Scan for the cell matching the given text and deliver its (x, y) coordinate at center. 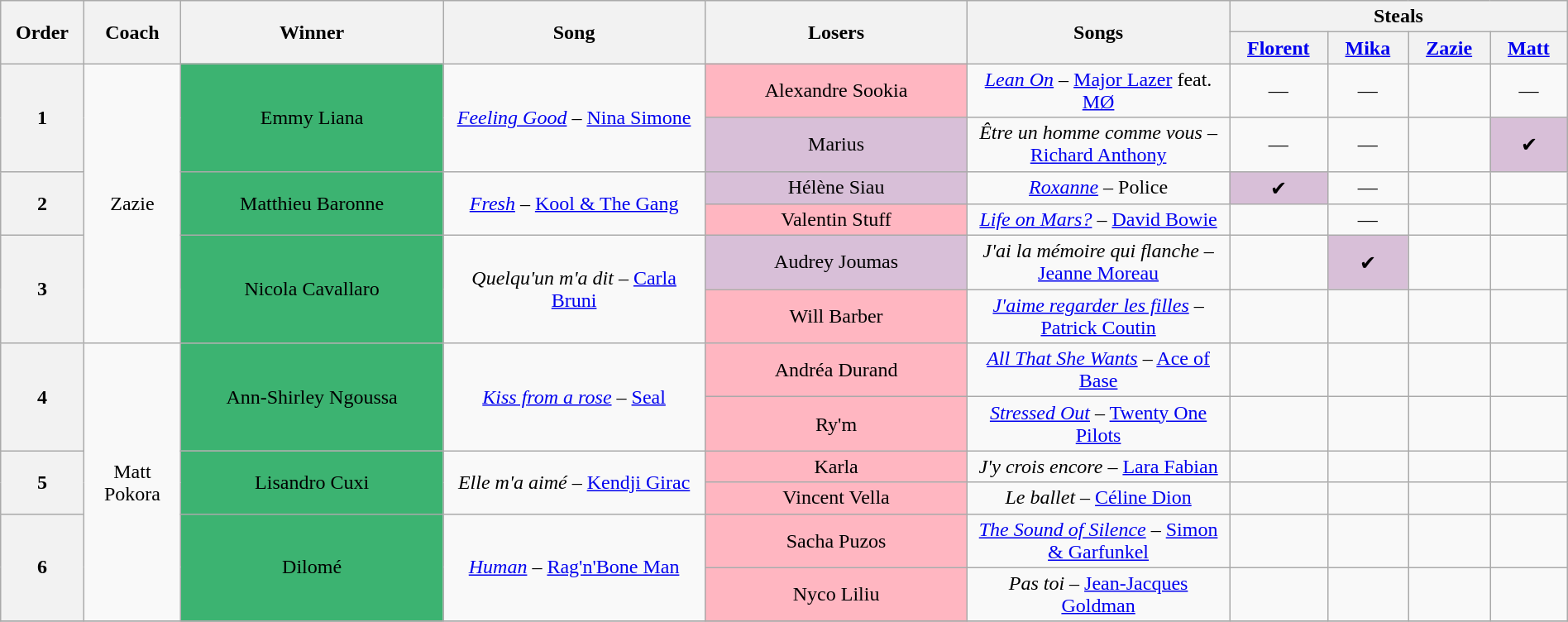
Sacha Puzos (837, 541)
Nyco Liliu (837, 594)
Stressed Out – Twenty One Pilots (1098, 423)
Marius (837, 144)
Steals (1399, 17)
Songs (1098, 32)
Matthieu Baronne (313, 203)
Vincent Vella (837, 498)
Song (574, 32)
Audrey Joumas (837, 263)
Kiss from a rose – Seal (574, 397)
Losers (837, 32)
Le ballet – Céline Dion (1098, 498)
Quelqu'un m'a dit – Carla Bruni (574, 289)
Nicola Cavallaro (313, 289)
Karla (837, 466)
Roxanne – Police (1098, 188)
Matt Pokora (132, 482)
Fresh – Kool & The Gang (574, 203)
Elle m'a aimé – Kendji Girac (574, 482)
All That She Wants – Ace of Base (1098, 371)
Life on Mars? – David Bowie (1098, 220)
1 (43, 117)
Florent (1279, 48)
Winner (313, 32)
2 (43, 203)
Coach (132, 32)
Matt (1529, 48)
Lean On – Major Lazer feat. MØ (1098, 91)
Andréa Durand (837, 371)
Feeling Good – Nina Simone (574, 117)
J'ai la mémoire qui flanche – Jeanne Moreau (1098, 263)
The Sound of Silence – Simon & Garfunkel (1098, 541)
J'y crois encore – Lara Fabian (1098, 466)
Mika (1368, 48)
Valentin Stuff (837, 220)
Human – Rag'n'Bone Man (574, 567)
Ry'm (837, 423)
Order (43, 32)
6 (43, 567)
Ann-Shirley Ngoussa (313, 397)
Alexandre Sookia (837, 91)
Lisandro Cuxi (313, 482)
Être un homme comme vous – Richard Anthony (1098, 144)
J'aime regarder les filles – Patrick Coutin (1098, 316)
Emmy Liana (313, 117)
Dilomé (313, 567)
3 (43, 289)
4 (43, 397)
5 (43, 482)
Hélène Siau (837, 188)
Pas toi – Jean-Jacques Goldman (1098, 594)
Will Barber (837, 316)
